Detect which cell encompasses the target text, then output its [X, Y] center coordinate. 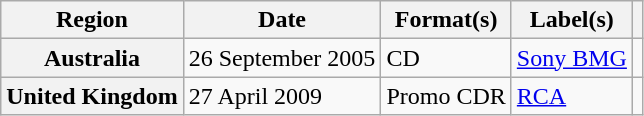
Label(s) [572, 20]
United Kingdom [92, 96]
Promo CDR [446, 96]
RCA [572, 96]
CD [446, 58]
Region [92, 20]
Format(s) [446, 20]
Australia [92, 58]
Sony BMG [572, 58]
27 April 2009 [282, 96]
26 September 2005 [282, 58]
Date [282, 20]
